Extract the (X, Y) coordinate from the center of the cell holding the provided text.  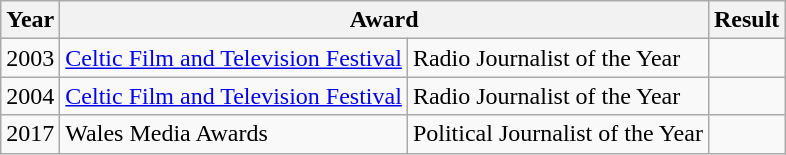
Political Journalist of the Year (558, 134)
2004 (30, 96)
Result (746, 20)
2017 (30, 134)
Wales Media Awards (234, 134)
2003 (30, 58)
Year (30, 20)
Award (384, 20)
